Capture the cell that displays the provided text and extract its (X, Y) central coordinate. 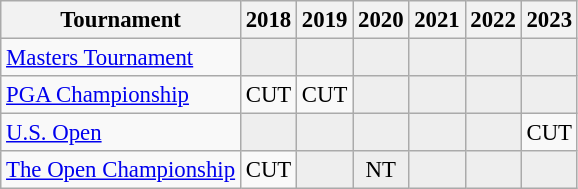
NT (381, 170)
The Open Championship (121, 170)
U.S. Open (121, 133)
2018 (268, 20)
Masters Tournament (121, 58)
PGA Championship (121, 95)
2021 (437, 20)
2020 (381, 20)
2019 (325, 20)
2023 (549, 20)
2022 (493, 20)
Tournament (121, 20)
